Identify which cell holds the provided text, then report its [X, Y] central coordinate. 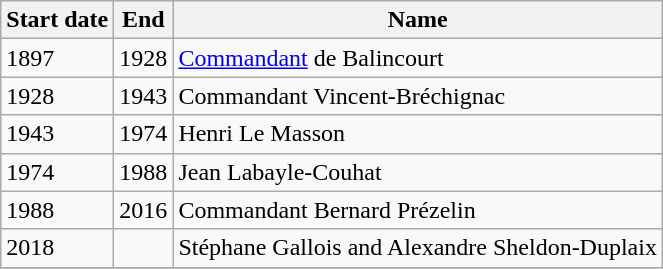
2016 [144, 210]
Henri Le Masson [418, 134]
Name [418, 20]
1897 [58, 58]
Start date [58, 20]
Commandant de Balincourt [418, 58]
Jean Labayle-Couhat [418, 172]
Commandant Bernard Prézelin [418, 210]
2018 [58, 248]
Stéphane Gallois and Alexandre Sheldon-Duplaix [418, 248]
End [144, 20]
Commandant Vincent-Bréchignac [418, 96]
